Determine the (x, y) coordinate at the center of the cell enclosing the given text.  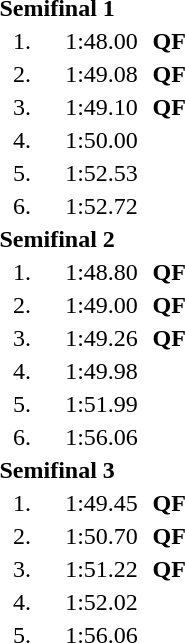
1:49.00 (102, 305)
1:56.06 (102, 437)
1:48.80 (102, 272)
1:52.72 (102, 206)
1:52.02 (102, 602)
1:49.98 (102, 371)
1:50.00 (102, 140)
1:49.10 (102, 107)
1:49.45 (102, 503)
1:48.00 (102, 41)
1:51.99 (102, 404)
1:50.70 (102, 536)
1:52.53 (102, 173)
1:51.22 (102, 569)
1:49.08 (102, 74)
1:49.26 (102, 338)
